From the cell containing the given text, extract its center point as (x, y) coordinate. 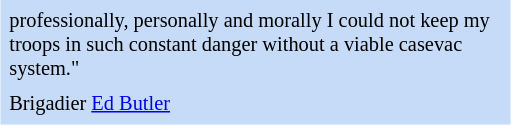
professionally, personally and morally I could not keep my troops in such constant danger without a viable casevac system." (256, 46)
Brigadier Ed Butler (256, 104)
